Pinpoint the cell where the given text exists, returning its (x, y) midpoint coordinate. 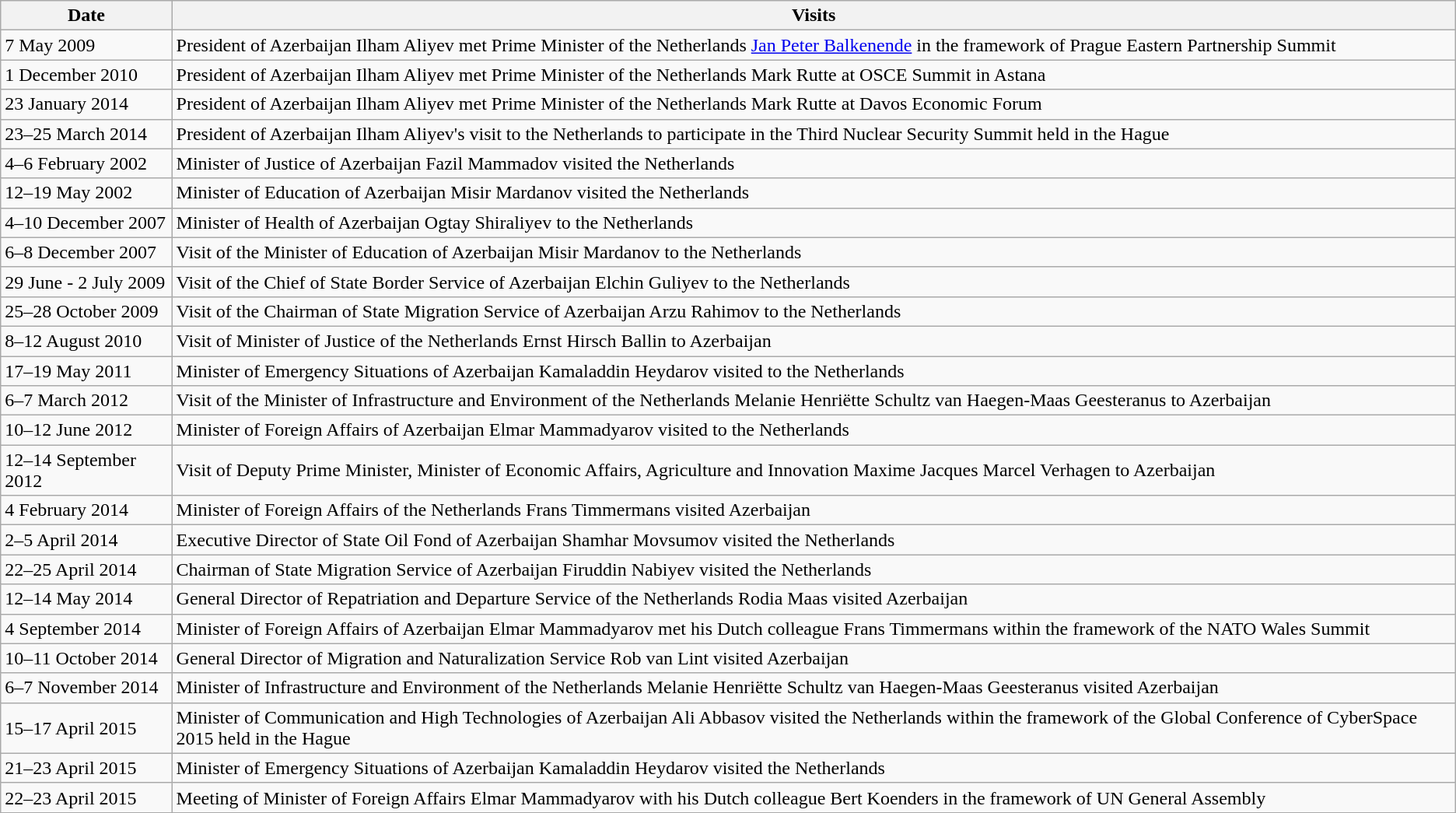
4–10 December 2007 (86, 223)
General Director of Repatriation and Departure Service of the Netherlands Rodia Maas visited Azerbaijan (814, 599)
12–14 September 2012 (86, 470)
President of Azerbaijan Ilham Aliyev met Prime Minister of the Netherlands Mark Rutte at OSCE Summit in Astana (814, 75)
President of Azerbaijan Ilham Aliyev met Prime Minister of the Netherlands Jan Peter Balkenende in the framework of Prague Eastern Partnership Summit (814, 45)
Visit of the Chief of State Border Service of Azerbaijan Elchin Guliyev to the Netherlands (814, 282)
6–8 December 2007 (86, 252)
President of Azerbaijan Ilham Aliyev met Prime Minister of the Netherlands Mark Rutte at Davos Economic Forum (814, 104)
23 January 2014 (86, 104)
22–25 April 2014 (86, 569)
15–17 April 2015 (86, 728)
Minister of Justice of Azerbaijan Fazil Mammadov visited the Netherlands (814, 163)
17–19 May 2011 (86, 371)
Visit of Minister of Justice of the Netherlands Ernst Hirsch Ballin to Azerbaijan (814, 341)
Minister of Health of Azerbaijan Ogtay Shiraliyev to the Netherlands (814, 223)
4 September 2014 (86, 629)
Minister of Foreign Affairs of the Netherlands Frans Timmermans visited Azerbaijan (814, 510)
Minister of Emergency Situations of Azerbaijan Kamaladdin Heydarov visited the Netherlands (814, 768)
Minister of Education of Azerbaijan Misir Mardanov visited the Netherlands (814, 193)
Minister of Foreign Affairs of Azerbaijan Elmar Mammadyarov met his Dutch colleague Frans Timmermans within the framework of the NATO Wales Summit (814, 629)
General Director of Migration and Naturalization Service Rob van Lint visited Azerbaijan (814, 658)
Minister of Emergency Situations of Azerbaijan Kamaladdin Heydarov visited to the Netherlands (814, 371)
Visit of the Chairman of State Migration Service of Azerbaijan Arzu Rahimov to the Netherlands (814, 311)
Date (86, 16)
22–23 April 2015 (86, 797)
Visit of the Minister of Education of Azerbaijan Misir Mardanov to the Netherlands (814, 252)
10–12 June 2012 (86, 430)
Visit of the Minister of Infrastructure and Environment of the Netherlands Melanie Henriëtte Schultz van Haegen-Maas Geesteranus to Azerbaijan (814, 401)
4–6 February 2002 (86, 163)
8–12 August 2010 (86, 341)
Meeting of Minister of Foreign Affairs Elmar Mammadyarov with his Dutch colleague Bert Koenders in the framework of UN General Assembly (814, 797)
Minister of Infrastructure and Environment of the Netherlands Melanie Henriëtte Schultz van Haegen-Maas Geesteranus visited Azerbaijan (814, 688)
4 February 2014 (86, 510)
12–14 May 2014 (86, 599)
Visits (814, 16)
12–19 May 2002 (86, 193)
10–11 October 2014 (86, 658)
2–5 April 2014 (86, 540)
21–23 April 2015 (86, 768)
23–25 March 2014 (86, 134)
1 December 2010 (86, 75)
25–28 October 2009 (86, 311)
6–7 November 2014 (86, 688)
Executive Director of State Oil Fond of Azerbaijan Shamhar Movsumov visited the Netherlands (814, 540)
Visit of Deputy Prime Minister, Minister of Economic Affairs, Agriculture and Innovation Maxime Jacques Marcel Verhagen to Azerbaijan (814, 470)
Chairman of State Migration Service of Azerbaijan Firuddin Nabiyev visited the Netherlands (814, 569)
Minister of Foreign Affairs of Azerbaijan Elmar Mammadyarov visited to the Netherlands (814, 430)
7 May 2009 (86, 45)
President of Azerbaijan Ilham Aliyev's visit to the Netherlands to participate in the Third Nuclear Security Summit held in the Hague (814, 134)
6–7 March 2012 (86, 401)
29 June - 2 July 2009 (86, 282)
